Search for the cell housing the specified text and yield its (X, Y) center coordinate. 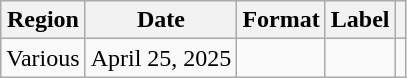
Region (43, 20)
Various (43, 58)
Format (281, 20)
Date (161, 20)
Label (360, 20)
April 25, 2025 (161, 58)
